For the text-containing cell, return its midpoint in [X, Y] coordinate format. 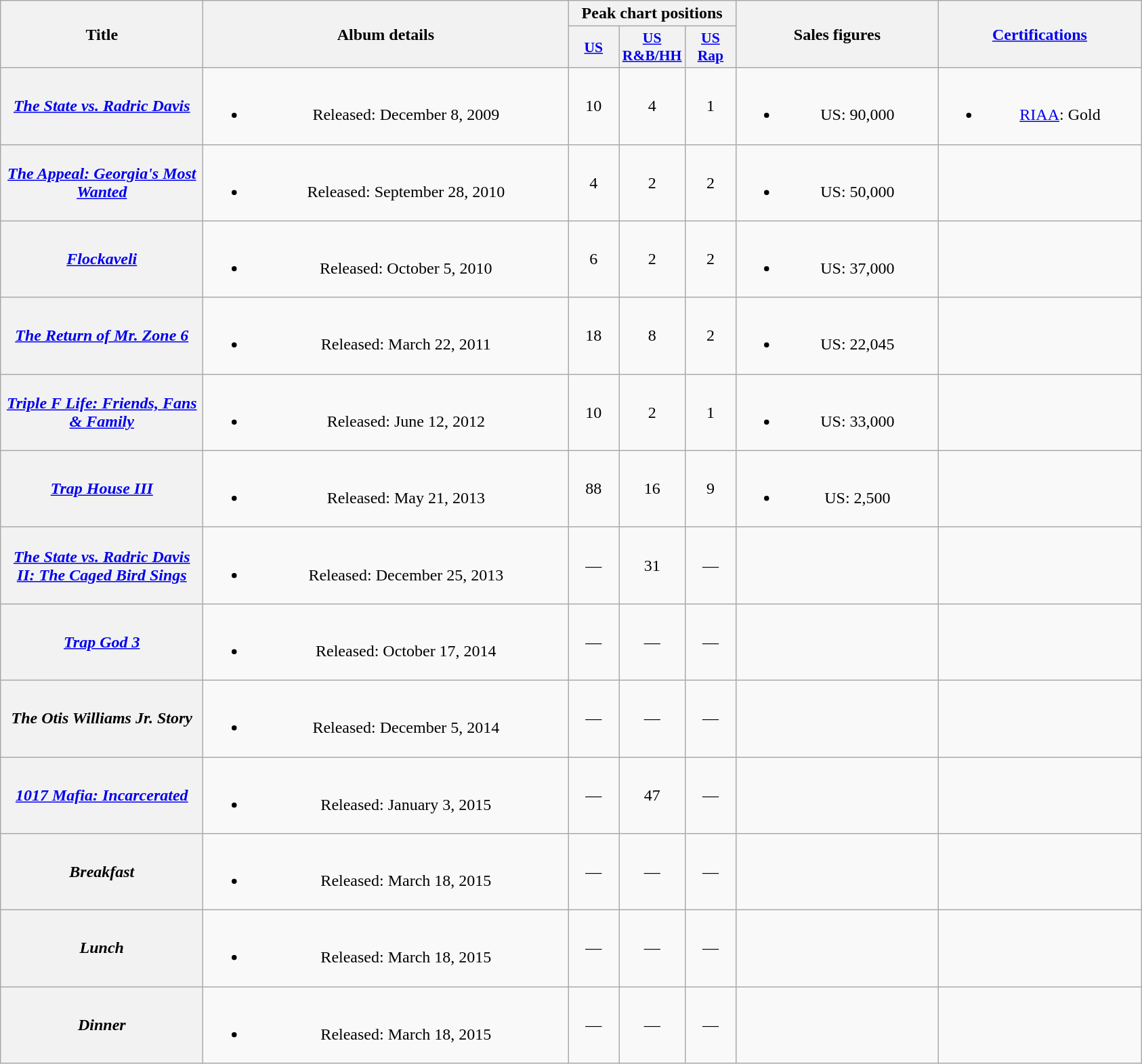
Album details [386, 34]
Released: October 17, 2014 [386, 642]
US: 33,000 [837, 412]
Released: December 8, 2009 [386, 106]
Breakfast [102, 872]
Released: June 12, 2012 [386, 412]
US [593, 47]
Released: January 3, 2015 [386, 795]
RIAA: Gold [1039, 106]
The Appeal: Georgia's Most Wanted [102, 183]
16 [652, 489]
88 [593, 489]
Released: December 5, 2014 [386, 718]
Certifications [1039, 34]
Flockaveli [102, 259]
47 [652, 795]
Released: December 25, 2013 [386, 565]
Trap House III [102, 489]
The Otis Williams Jr. Story [102, 718]
Dinner [102, 1025]
8 [652, 336]
The State vs. Radric Davis [102, 106]
US: 2,500 [837, 489]
US: 90,000 [837, 106]
Sales figures [837, 34]
6 [593, 259]
The State vs. Radric Davis II: The Caged Bird Sings [102, 565]
Title [102, 34]
Peak chart positions [652, 14]
The Return of Mr. Zone 6 [102, 336]
31 [652, 565]
18 [593, 336]
9 [710, 489]
Released: May 21, 2013 [386, 489]
US: 50,000 [837, 183]
Trap God 3 [102, 642]
Released: October 5, 2010 [386, 259]
USRap [710, 47]
Released: March 22, 2011 [386, 336]
US: 37,000 [837, 259]
Lunch [102, 948]
Released: September 28, 2010 [386, 183]
US: 22,045 [837, 336]
USR&B/HH [652, 47]
1017 Mafia: Incarcerated [102, 795]
Triple F Life: Friends, Fans & Family [102, 412]
